Extract the [X, Y] coordinate from the center of the cell holding the provided text.  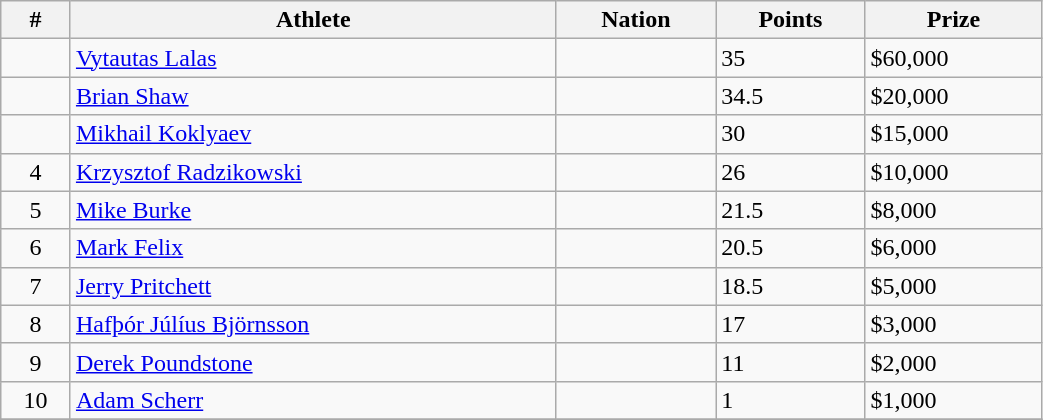
Athlete [313, 20]
$60,000 [954, 58]
30 [790, 134]
Mark Felix [313, 248]
20.5 [790, 248]
11 [790, 362]
18.5 [790, 286]
Derek Poundstone [313, 362]
$15,000 [954, 134]
10 [36, 400]
Points [790, 20]
$5,000 [954, 286]
26 [790, 172]
17 [790, 324]
7 [36, 286]
$10,000 [954, 172]
Mikhail Koklyaev [313, 134]
$2,000 [954, 362]
Krzysztof Radzikowski [313, 172]
21.5 [790, 210]
9 [36, 362]
4 [36, 172]
Jerry Pritchett [313, 286]
$6,000 [954, 248]
34.5 [790, 96]
Brian Shaw [313, 96]
5 [36, 210]
Adam Scherr [313, 400]
1 [790, 400]
Mike Burke [313, 210]
6 [36, 248]
$3,000 [954, 324]
Prize [954, 20]
Hafþór Júlíus Björnsson [313, 324]
35 [790, 58]
8 [36, 324]
$1,000 [954, 400]
$20,000 [954, 96]
$8,000 [954, 210]
# [36, 20]
Vytautas Lalas [313, 58]
Nation [636, 20]
